Extract the (X, Y) coordinate from the center of the cell holding the provided text.  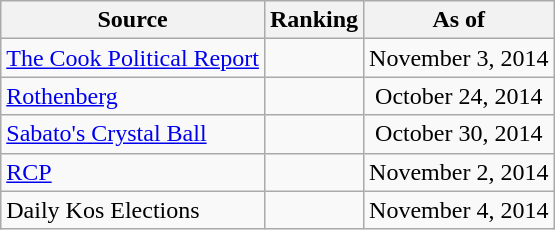
October 30, 2014 (459, 134)
Rothenberg (133, 96)
November 3, 2014 (459, 58)
November 2, 2014 (459, 172)
RCP (133, 172)
November 4, 2014 (459, 210)
Sabato's Crystal Ball (133, 134)
Ranking (314, 20)
Daily Kos Elections (133, 210)
The Cook Political Report (133, 58)
October 24, 2014 (459, 96)
Source (133, 20)
As of (459, 20)
